Find where the given text appears and provide that cell's center as (X, Y) coordinate. 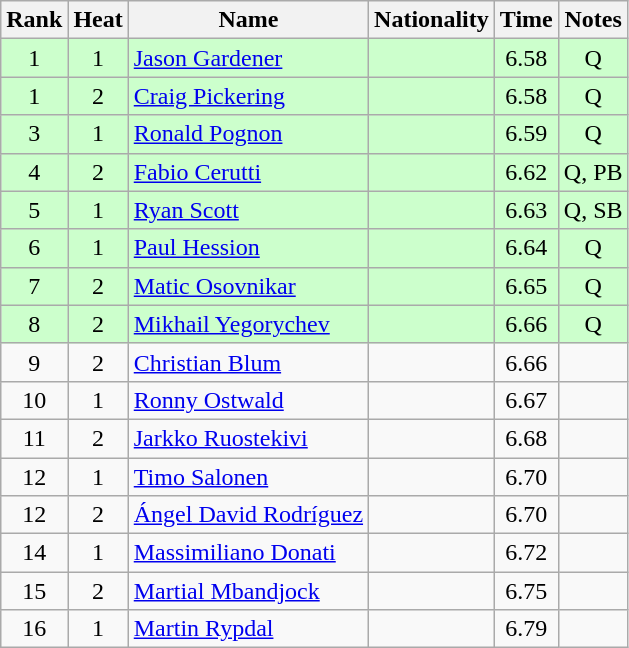
6.59 (526, 134)
Q, PB (593, 172)
6.62 (526, 172)
Nationality (432, 20)
Mikhail Yegorychev (248, 324)
Heat (98, 20)
7 (34, 286)
6.72 (526, 553)
Paul Hession (248, 248)
6.75 (526, 591)
6.64 (526, 248)
Ángel David Rodríguez (248, 515)
Martin Rypdal (248, 629)
Jason Gardener (248, 58)
3 (34, 134)
Fabio Cerutti (248, 172)
5 (34, 210)
6.67 (526, 400)
4 (34, 172)
Craig Pickering (248, 96)
15 (34, 591)
6.65 (526, 286)
Time (526, 20)
Rank (34, 20)
Jarkko Ruostekivi (248, 438)
6.79 (526, 629)
16 (34, 629)
11 (34, 438)
10 (34, 400)
Ronny Ostwald (248, 400)
Notes (593, 20)
14 (34, 553)
8 (34, 324)
Ronald Pognon (248, 134)
Matic Osovnikar (248, 286)
6.68 (526, 438)
Martial Mbandjock (248, 591)
Name (248, 20)
Timo Salonen (248, 477)
Q, SB (593, 210)
6 (34, 248)
Massimiliano Donati (248, 553)
Christian Blum (248, 362)
Ryan Scott (248, 210)
6.63 (526, 210)
9 (34, 362)
